Detect which cell encompasses the target text, then output its [x, y] center coordinate. 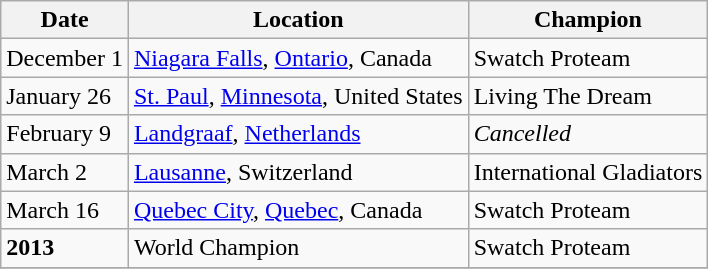
January 26 [65, 96]
St. Paul, Minnesota, United States [298, 96]
Niagara Falls, Ontario, Canada [298, 58]
Champion [588, 20]
Landgraaf, Netherlands [298, 134]
Lausanne, Switzerland [298, 172]
March 16 [65, 210]
Living The Dream [588, 96]
International Gladiators [588, 172]
World Champion [298, 248]
Cancelled [588, 134]
2013 [65, 248]
Quebec City, Quebec, Canada [298, 210]
December 1 [65, 58]
March 2 [65, 172]
Location [298, 20]
Date [65, 20]
February 9 [65, 134]
